From the cell containing the given text, extract its center point as (x, y) coordinate. 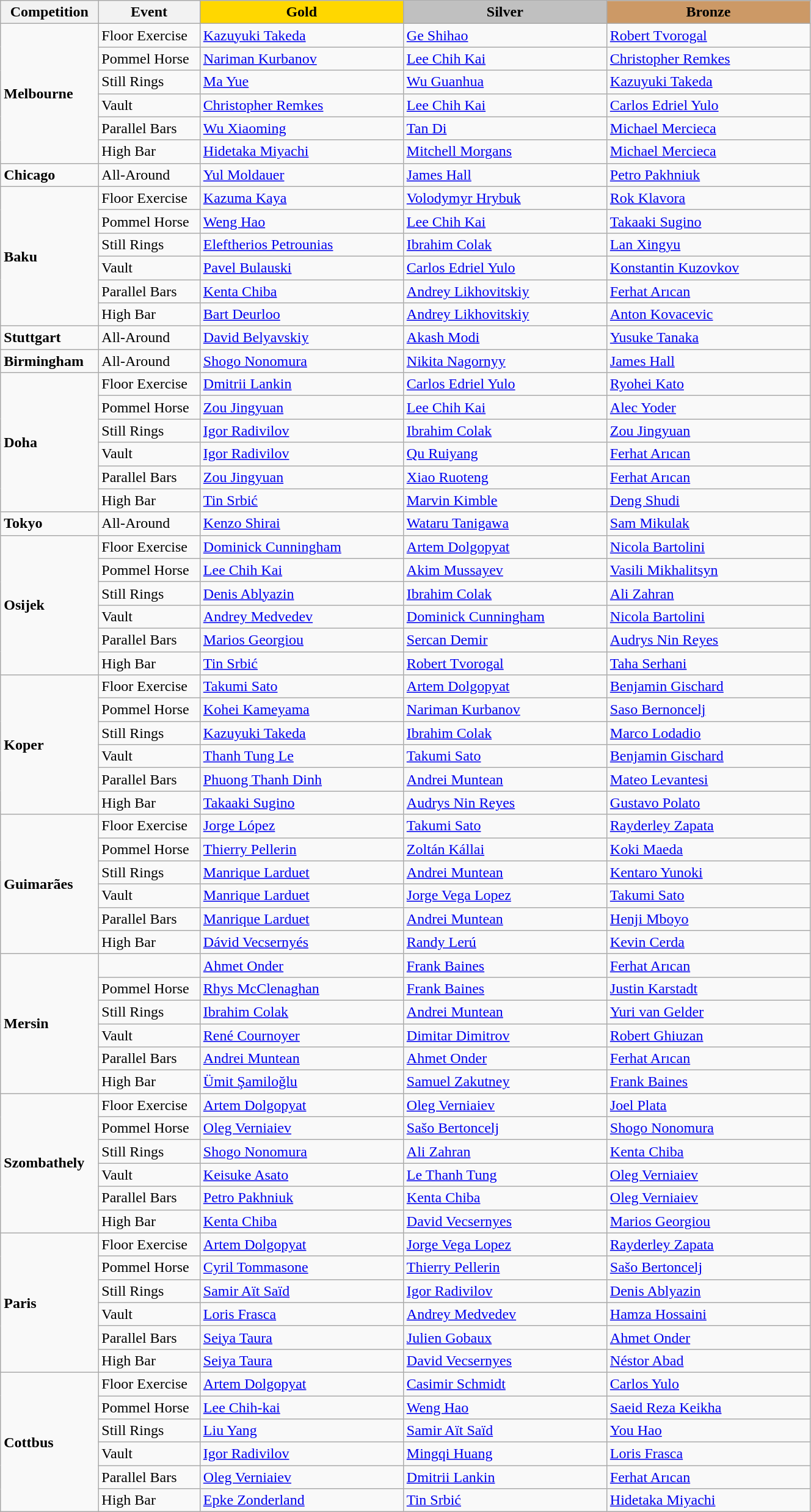
Marvin Kimble (504, 500)
Kazuma Kaya (302, 198)
Saso Bernoncelj (708, 710)
Koper (49, 745)
Julien Gobaux (504, 1337)
Guimarães (49, 884)
Robert Ghiuzan (708, 1035)
Birmingham (49, 361)
Vasili Mikhalitsyn (708, 570)
Competition (49, 12)
Koki Maeda (708, 849)
Yuri van Gelder (708, 1012)
Paris (49, 1302)
Konstantin Kuzovkov (708, 268)
Tan Di (504, 128)
Taha Serhani (708, 663)
Akash Modi (504, 338)
Joel Plata (708, 1105)
Rhys McClenaghan (302, 988)
Mersin (49, 1023)
Kentaro Yunoki (708, 872)
Mateo Levantesi (708, 780)
Tokyo (49, 524)
Cottbus (49, 1442)
Dimitar Dimitrov (504, 1035)
Mingqi Huang (504, 1454)
Wataru Tanigawa (504, 524)
Hamza Hossaini (708, 1314)
Dávid Vecsernyés (302, 942)
Marco Lodadio (708, 733)
Saeid Reza Keikha (708, 1407)
Lan Xingyu (708, 244)
Liu Yang (302, 1431)
Gold (302, 12)
David Belyavskiy (302, 338)
Sam Mikulak (708, 524)
Randy Lerú (504, 942)
Event (149, 12)
Bart Deurloo (302, 315)
Keisuke Asato (302, 1175)
Ryohei Kato (708, 384)
Qu Ruiyang (504, 454)
Thanh Tung Le (302, 756)
Néstor Abad (708, 1360)
Eleftherios Petrounias (302, 244)
Zoltán Kállai (504, 849)
Casimir Schmidt (504, 1384)
Henji Mboyo (708, 919)
Sercan Demir (504, 640)
Deng Shudi (708, 500)
Doha (49, 442)
Gustavo Polato (708, 803)
Samuel Zakutney (504, 1082)
Lee Chih-kai (302, 1407)
Yul Moldauer (302, 175)
Kenzo Shirai (302, 524)
Bronze (708, 12)
Le Thanh Tung (504, 1175)
Kevin Cerda (708, 942)
Justin Karstadt (708, 988)
Chicago (49, 175)
Szombathely (49, 1163)
Ümit Şamiloğlu (302, 1082)
Nikita Nagornyy (504, 361)
Xiao Ruoteng (504, 477)
Ma Yue (302, 82)
Jorge López (302, 826)
Kohei Kameyama (302, 710)
Pavel Bulauski (302, 268)
Rok Klavora (708, 198)
Ge Shihao (504, 35)
René Cournoyer (302, 1035)
Mitchell Morgans (504, 152)
Osijek (49, 605)
Epke Zonderland (302, 1500)
Yusuke Tanaka (708, 338)
Baku (49, 256)
Akim Mussayev (504, 570)
You Hao (708, 1431)
Silver (504, 12)
Wu Xiaoming (302, 128)
Volodymyr Hrybuk (504, 198)
Cyril Tommasone (302, 1268)
Phuong Thanh Dinh (302, 780)
Wu Guanhua (504, 82)
Melbourne (49, 93)
Anton Kovacevic (708, 315)
Carlos Yulo (708, 1384)
Alec Yoder (708, 407)
Stuttgart (49, 338)
